Find where the given text appears and provide that cell's center as [x, y] coordinate. 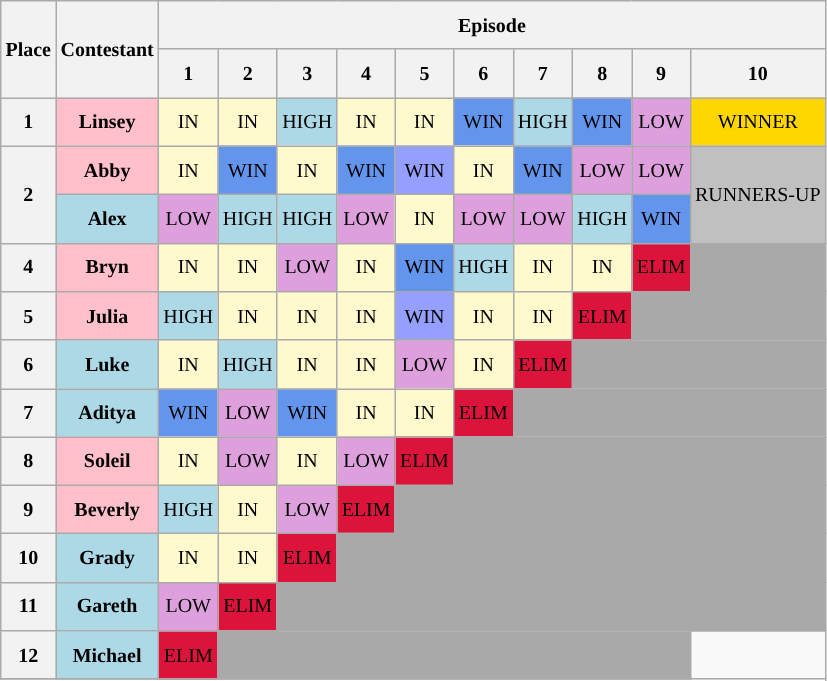
Gareth [108, 607]
Place [28, 50]
Julia [108, 316]
Alex [108, 219]
Bryn [108, 267]
11 [28, 607]
Aditya [108, 413]
Contestant [108, 50]
Michael [108, 655]
Linsey [108, 122]
Grady [108, 558]
WINNER [758, 122]
Soleil [108, 461]
Luke [108, 364]
3 [306, 74]
RUNNERS-UP [758, 194]
Episode [492, 25]
Beverly [108, 510]
12 [28, 655]
Abby [108, 170]
